Scan for the cell matching the given text and deliver its (x, y) coordinate at center. 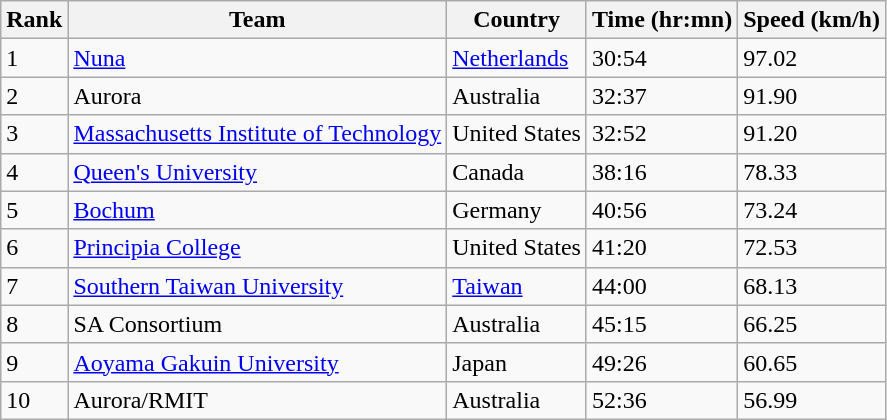
Aurora/RMIT (258, 400)
Country (517, 20)
10 (34, 400)
73.24 (812, 210)
Time (hr:mn) (662, 20)
4 (34, 172)
Japan (517, 362)
Bochum (258, 210)
Southern Taiwan University (258, 286)
Principia College (258, 248)
60.65 (812, 362)
68.13 (812, 286)
Queen's University (258, 172)
91.90 (812, 96)
41:20 (662, 248)
Team (258, 20)
40:56 (662, 210)
Speed (km/h) (812, 20)
32:52 (662, 134)
72.53 (812, 248)
49:26 (662, 362)
5 (34, 210)
Aurora (258, 96)
Taiwan (517, 286)
SA Consortium (258, 324)
45:15 (662, 324)
44:00 (662, 286)
3 (34, 134)
Rank (34, 20)
91.20 (812, 134)
78.33 (812, 172)
1 (34, 58)
6 (34, 248)
30:54 (662, 58)
Nuna (258, 58)
Germany (517, 210)
52:36 (662, 400)
56.99 (812, 400)
Netherlands (517, 58)
97.02 (812, 58)
66.25 (812, 324)
32:37 (662, 96)
8 (34, 324)
9 (34, 362)
38:16 (662, 172)
Massachusetts Institute of Technology (258, 134)
2 (34, 96)
7 (34, 286)
Aoyama Gakuin University (258, 362)
Canada (517, 172)
